Scan for the cell matching the given text and deliver its (X, Y) coordinate at center. 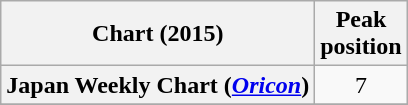
7 (361, 85)
Chart (2015) (158, 34)
Japan Weekly Chart (Oricon) (158, 85)
Peakposition (361, 34)
